Search for the cell housing the specified text and yield its (x, y) center coordinate. 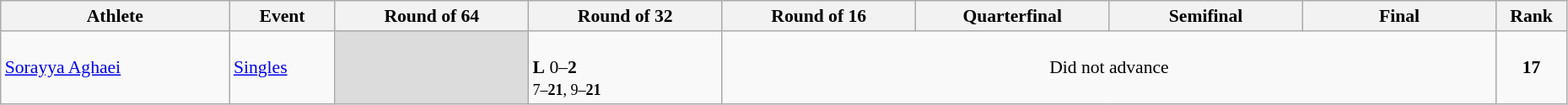
Athlete (115, 16)
17 (1532, 67)
L 0–27–21, 9–21 (626, 67)
Round of 64 (432, 16)
Final (1398, 16)
Round of 32 (626, 16)
Semifinal (1206, 16)
Rank (1532, 16)
Singles (282, 67)
Sorayya Aghaei (115, 67)
Quarterfinal (1012, 16)
Did not advance (1109, 67)
Event (282, 16)
Round of 16 (818, 16)
